For the text-containing cell, return its midpoint in (X, Y) coordinate format. 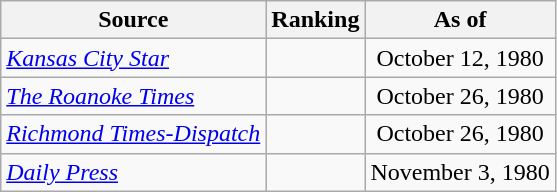
Ranking (316, 20)
November 3, 1980 (460, 172)
Kansas City Star (134, 58)
As of (460, 20)
Daily Press (134, 172)
October 12, 1980 (460, 58)
Source (134, 20)
The Roanoke Times (134, 96)
Richmond Times-Dispatch (134, 134)
